Scan for the cell matching the given text and deliver its (x, y) coordinate at center. 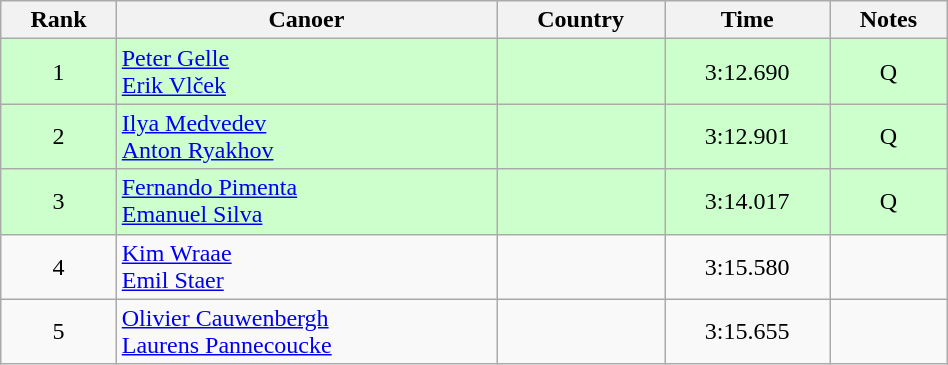
5 (58, 332)
Rank (58, 20)
3:15.580 (748, 266)
Ilya MedvedevAnton Ryakhov (306, 136)
Peter GelleErik Vlček (306, 72)
Canoer (306, 20)
3:12.690 (748, 72)
Olivier CauwenberghLaurens Pannecoucke (306, 332)
2 (58, 136)
3:12.901 (748, 136)
Time (748, 20)
Kim WraaeEmil Staer (306, 266)
1 (58, 72)
3:15.655 (748, 332)
Notes (889, 20)
3:14.017 (748, 202)
Fernando PimentaEmanuel Silva (306, 202)
3 (58, 202)
4 (58, 266)
Country (581, 20)
